Scan for the cell matching the given text and deliver its [X, Y] coordinate at center. 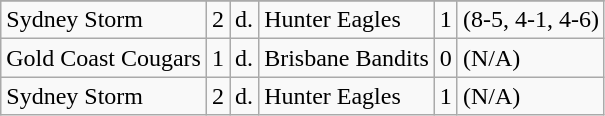
(8-5, 4-1, 4-6) [530, 20]
0 [446, 58]
Gold Coast Cougars [104, 58]
Brisbane Bandits [347, 58]
